For the text-containing cell, return its midpoint in (X, Y) coordinate format. 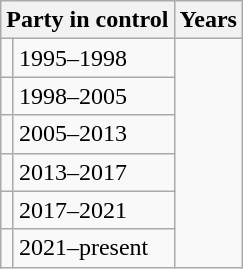
Years (208, 20)
2017–2021 (94, 210)
Party in control (88, 20)
1998–2005 (94, 96)
2005–2013 (94, 134)
1995–1998 (94, 58)
2021–present (94, 248)
2013–2017 (94, 172)
